From the cell containing the given text, extract its center point as [x, y] coordinate. 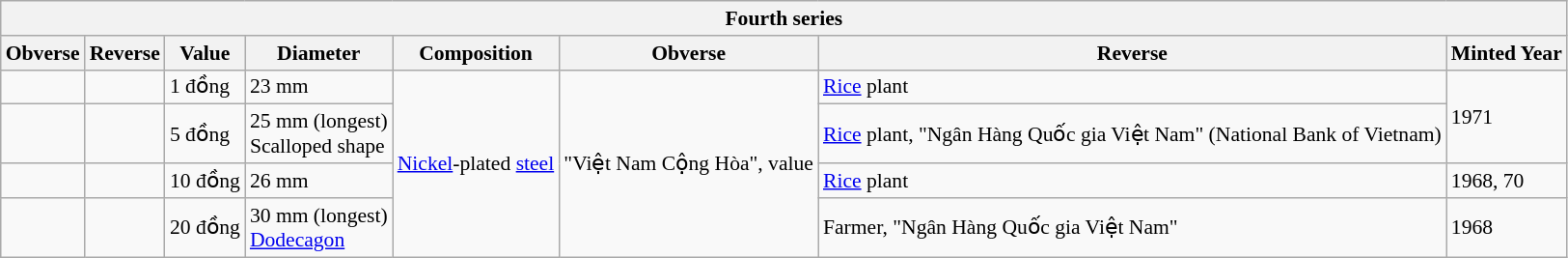
1971 [1507, 116]
Rice plant, "Ngân Hàng Quốc gia Việt Nam" (National Bank of Vietnam) [1133, 133]
10 đồng [205, 181]
20 đồng [205, 228]
25 mm (longest)Scalloped shape [318, 133]
1 đồng [205, 87]
Diameter [318, 53]
Nickel-plated steel [477, 163]
5 đồng [205, 133]
26 mm [318, 181]
Farmer, "Ngân Hàng Quốc gia Việt Nam" [1133, 228]
"Việt Nam Cộng Hòa", value [689, 163]
30 mm (longest)Dodecagon [318, 228]
1968 [1507, 228]
23 mm [318, 87]
Value [205, 53]
Fourth series [784, 18]
1968, 70 [1507, 181]
Minted Year [1507, 53]
Composition [477, 53]
